Output the [x, y] coordinate of the center of the cell containing the given text.  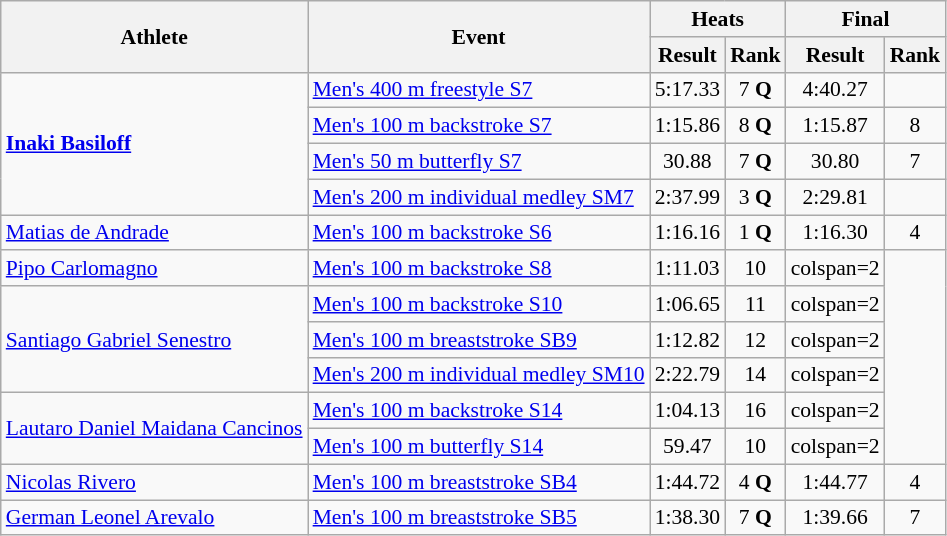
1:44.77 [836, 482]
Men's 100 m breaststroke SB5 [479, 518]
Men's 50 m butterfly S7 [479, 162]
1:16.30 [836, 233]
Final [866, 19]
8 Q [756, 126]
1:11.03 [688, 269]
Men's 100 m backstroke S7 [479, 126]
Men's 200 m individual medley SM7 [479, 197]
Men's 100 m backstroke S6 [479, 233]
Men's 100 m butterfly S14 [479, 447]
Men's 400 m freestyle S7 [479, 90]
30.88 [688, 162]
Heats [718, 19]
Men's 200 m individual medley SM10 [479, 375]
Men's 100 m breaststroke SB4 [479, 482]
16 [756, 411]
1:38.30 [688, 518]
1:12.82 [688, 340]
2:22.79 [688, 375]
Athlete [154, 36]
3 Q [756, 197]
4 Q [756, 482]
Lautaro Daniel Maidana Cancinos [154, 428]
14 [756, 375]
30.80 [836, 162]
Men's 100 m breaststroke SB9 [479, 340]
Nicolas Rivero [154, 482]
1:06.65 [688, 304]
1:44.72 [688, 482]
2:29.81 [836, 197]
Men's 100 m backstroke S14 [479, 411]
1:39.66 [836, 518]
59.47 [688, 447]
Matias de Andrade [154, 233]
8 [916, 126]
1:15.87 [836, 126]
1:04.13 [688, 411]
Pipo Carlomagno [154, 269]
Santiago Gabriel Senestro [154, 340]
Event [479, 36]
12 [756, 340]
2:37.99 [688, 197]
1 Q [756, 233]
4:40.27 [836, 90]
11 [756, 304]
Inaki Basiloff [154, 143]
German Leonel Arevalo [154, 518]
Men's 100 m backstroke S8 [479, 269]
1:15.86 [688, 126]
5:17.33 [688, 90]
1:16.16 [688, 233]
Men's 100 m backstroke S10 [479, 304]
